Capture the cell that displays the provided text and extract its [X, Y] central coordinate. 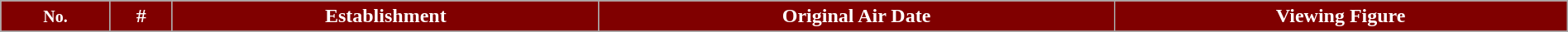
No. [55, 16]
Viewing Figure [1341, 16]
Establishment [385, 16]
# [141, 16]
Original Air Date [857, 16]
